Return [x, y] of the center of cell containing provided text 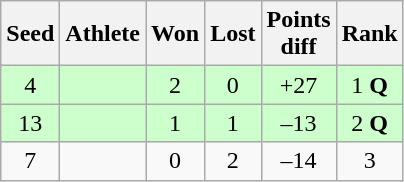
4 [30, 85]
+27 [298, 85]
Athlete [103, 34]
–13 [298, 123]
1 Q [370, 85]
7 [30, 161]
Lost [233, 34]
Pointsdiff [298, 34]
Rank [370, 34]
Won [176, 34]
2 Q [370, 123]
13 [30, 123]
Seed [30, 34]
–14 [298, 161]
3 [370, 161]
